From the cell containing the given text, extract its center point as [x, y] coordinate. 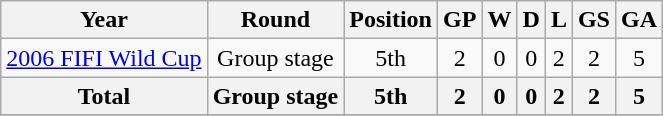
GP [459, 20]
Year [104, 20]
W [500, 20]
Round [276, 20]
2006 FIFI Wild Cup [104, 58]
L [558, 20]
Total [104, 96]
GS [594, 20]
Position [391, 20]
GA [638, 20]
D [531, 20]
